For the text-containing cell, return its midpoint in (X, Y) coordinate format. 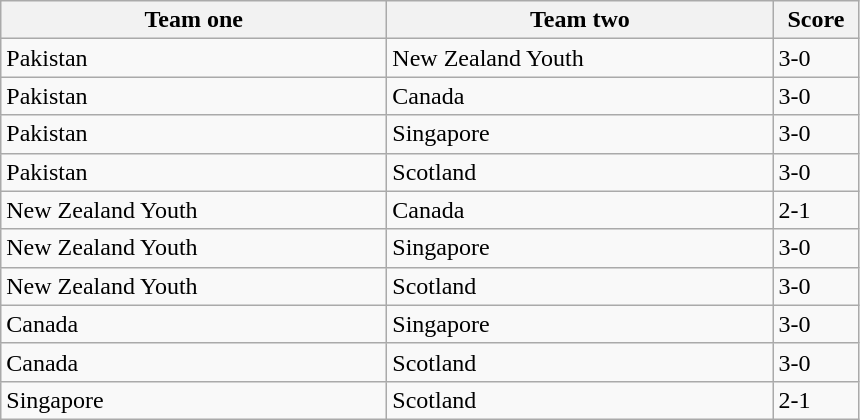
Team one (194, 20)
Score (816, 20)
Team two (580, 20)
